For the text-containing cell, return its midpoint in [x, y] coordinate format. 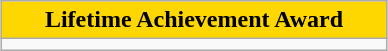
Lifetime Achievement Award [194, 20]
